Scan for the cell matching the given text and deliver its [X, Y] coordinate at center. 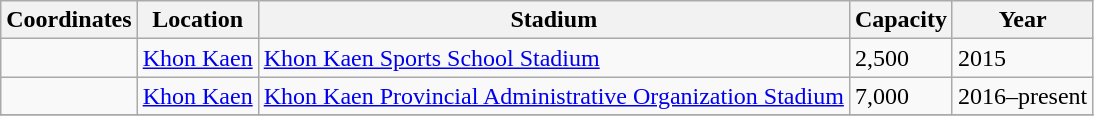
Khon Kaen Provincial Administrative Organization Stadium [554, 96]
Year [1022, 20]
2016–present [1022, 96]
Coordinates [69, 20]
Location [198, 20]
7,000 [900, 96]
Capacity [900, 20]
2,500 [900, 58]
Stadium [554, 20]
Khon Kaen Sports School Stadium [554, 58]
2015 [1022, 58]
